Locate the cell with the specified text and output its (x, y) center coordinate. 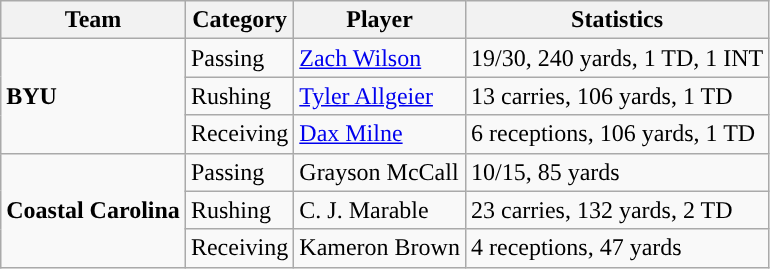
Player (380, 20)
Dax Milne (380, 134)
6 receptions, 106 yards, 1 TD (616, 134)
19/30, 240 yards, 1 TD, 1 INT (616, 58)
Statistics (616, 20)
10/15, 85 yards (616, 172)
BYU (94, 96)
23 carries, 132 yards, 2 TD (616, 210)
Grayson McCall (380, 172)
Tyler Allgeier (380, 96)
Kameron Brown (380, 248)
Zach Wilson (380, 58)
4 receptions, 47 yards (616, 248)
Category (239, 20)
Team (94, 20)
13 carries, 106 yards, 1 TD (616, 96)
Coastal Carolina (94, 210)
C. J. Marable (380, 210)
